Scan for the cell matching the given text and deliver its (x, y) coordinate at center. 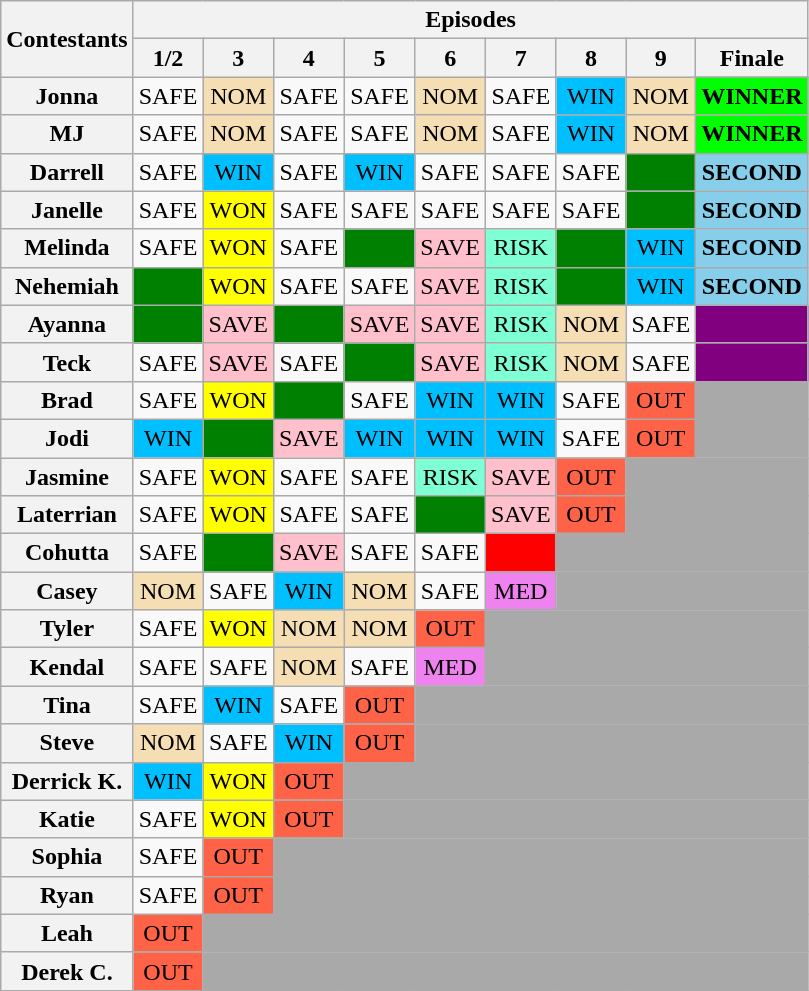
Tyler (67, 629)
Brad (67, 400)
Jasmine (67, 477)
Katie (67, 819)
9 (661, 58)
Teck (67, 362)
7 (520, 58)
5 (380, 58)
Contestants (67, 39)
Janelle (67, 210)
8 (591, 58)
Episodes (470, 20)
Derek C. (67, 971)
Derrick K. (67, 781)
1/2 (168, 58)
Cohutta (67, 553)
Ryan (67, 895)
4 (310, 58)
6 (450, 58)
Finale (752, 58)
Darrell (67, 172)
3 (238, 58)
Melinda (67, 248)
Steve (67, 743)
Sophia (67, 857)
Ayanna (67, 324)
Kendal (67, 667)
Laterrian (67, 515)
MJ (67, 134)
Casey (67, 591)
Jonna (67, 96)
Jodi (67, 438)
Leah (67, 933)
Tina (67, 705)
Nehemiah (67, 286)
